Return the (x, y) coordinate for the center point of the cell that contains the specified text.  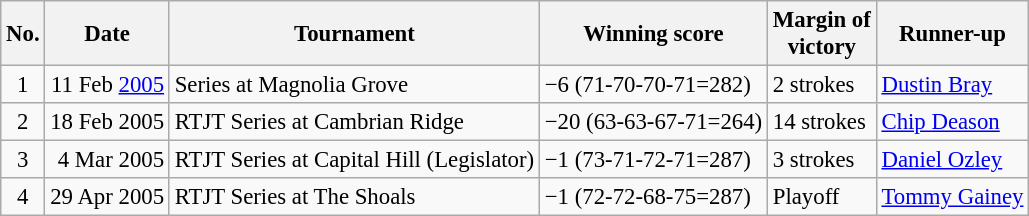
Tournament (354, 34)
4 Mar 2005 (107, 160)
Runner-up (952, 34)
3 strokes (822, 160)
2 strokes (822, 85)
−1 (73-71-72-71=287) (653, 160)
Playoff (822, 197)
Chip Deason (952, 122)
Margin ofvictory (822, 34)
18 Feb 2005 (107, 122)
No. (23, 34)
−20 (63-63-67-71=264) (653, 122)
2 (23, 122)
−6 (71-70-70-71=282) (653, 85)
14 strokes (822, 122)
RTJT Series at Capital Hill (Legislator) (354, 160)
11 Feb 2005 (107, 85)
Dustin Bray (952, 85)
RTJT Series at The Shoals (354, 197)
Date (107, 34)
29 Apr 2005 (107, 197)
RTJT Series at Cambrian Ridge (354, 122)
Daniel Ozley (952, 160)
Series at Magnolia Grove (354, 85)
3 (23, 160)
Tommy Gainey (952, 197)
Winning score (653, 34)
−1 (72-72-68-75=287) (653, 197)
1 (23, 85)
4 (23, 197)
